Provide the (X, Y) coordinate of the cell's center where the given text is located.  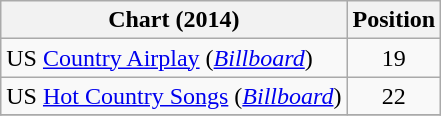
US Hot Country Songs (Billboard) (174, 96)
Position (394, 20)
Chart (2014) (174, 20)
19 (394, 58)
22 (394, 96)
US Country Airplay (Billboard) (174, 58)
